Capture the cell that displays the provided text and extract its [x, y] central coordinate. 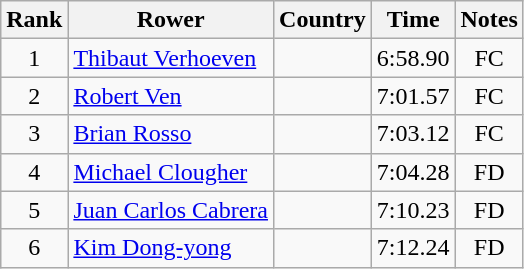
Country [323, 20]
1 [34, 58]
Rank [34, 20]
7:01.57 [413, 96]
7:12.24 [413, 248]
6 [34, 248]
7:10.23 [413, 210]
Rower [171, 20]
Robert Ven [171, 96]
Kim Dong-yong [171, 248]
Thibaut Verhoeven [171, 58]
2 [34, 96]
7:03.12 [413, 134]
Notes [489, 20]
Michael Clougher [171, 172]
6:58.90 [413, 58]
5 [34, 210]
3 [34, 134]
Time [413, 20]
Brian Rosso [171, 134]
4 [34, 172]
Juan Carlos Cabrera [171, 210]
7:04.28 [413, 172]
